Output the [x, y] coordinate of the center of the cell containing the given text.  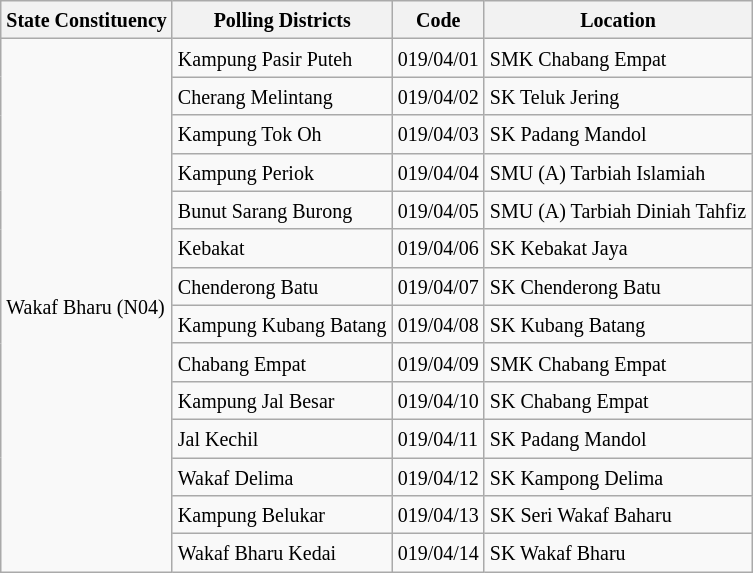
SK Teluk Jering [618, 96]
019/04/06 [438, 248]
SK Kampong Delima [618, 477]
SK Seri Wakaf Baharu [618, 515]
Wakaf Bharu (N04) [87, 306]
SK Kubang Batang [618, 324]
Kampung Pasir Puteh [282, 58]
019/04/11 [438, 438]
019/04/09 [438, 362]
Wakaf Bharu Kedai [282, 553]
Kampung Periok [282, 172]
Wakaf Delima [282, 477]
Location [618, 20]
019/04/10 [438, 400]
SMU (A) Tarbiah Islamiah [618, 172]
019/04/03 [438, 134]
Kampung Belukar [282, 515]
Polling Districts [282, 20]
019/04/13 [438, 515]
SK Kebakat Jaya [618, 248]
Bunut Sarang Burong [282, 210]
019/04/14 [438, 553]
Kampung Jal Besar [282, 400]
Kampung Kubang Batang [282, 324]
SK Chenderong Batu [618, 286]
019/04/08 [438, 324]
Kampung Tok Oh [282, 134]
SMU (A) Tarbiah Diniah Tahfiz [618, 210]
Chabang Empat [282, 362]
SK Wakaf Bharu [618, 553]
019/04/12 [438, 477]
019/04/02 [438, 96]
019/04/07 [438, 286]
019/04/05 [438, 210]
SK Chabang Empat [618, 400]
019/04/01 [438, 58]
Jal Kechil [282, 438]
Kebakat [282, 248]
State Constituency [87, 20]
019/04/04 [438, 172]
Code [438, 20]
Chenderong Batu [282, 286]
Cherang Melintang [282, 96]
